Return (X, Y) of the center of cell containing provided text 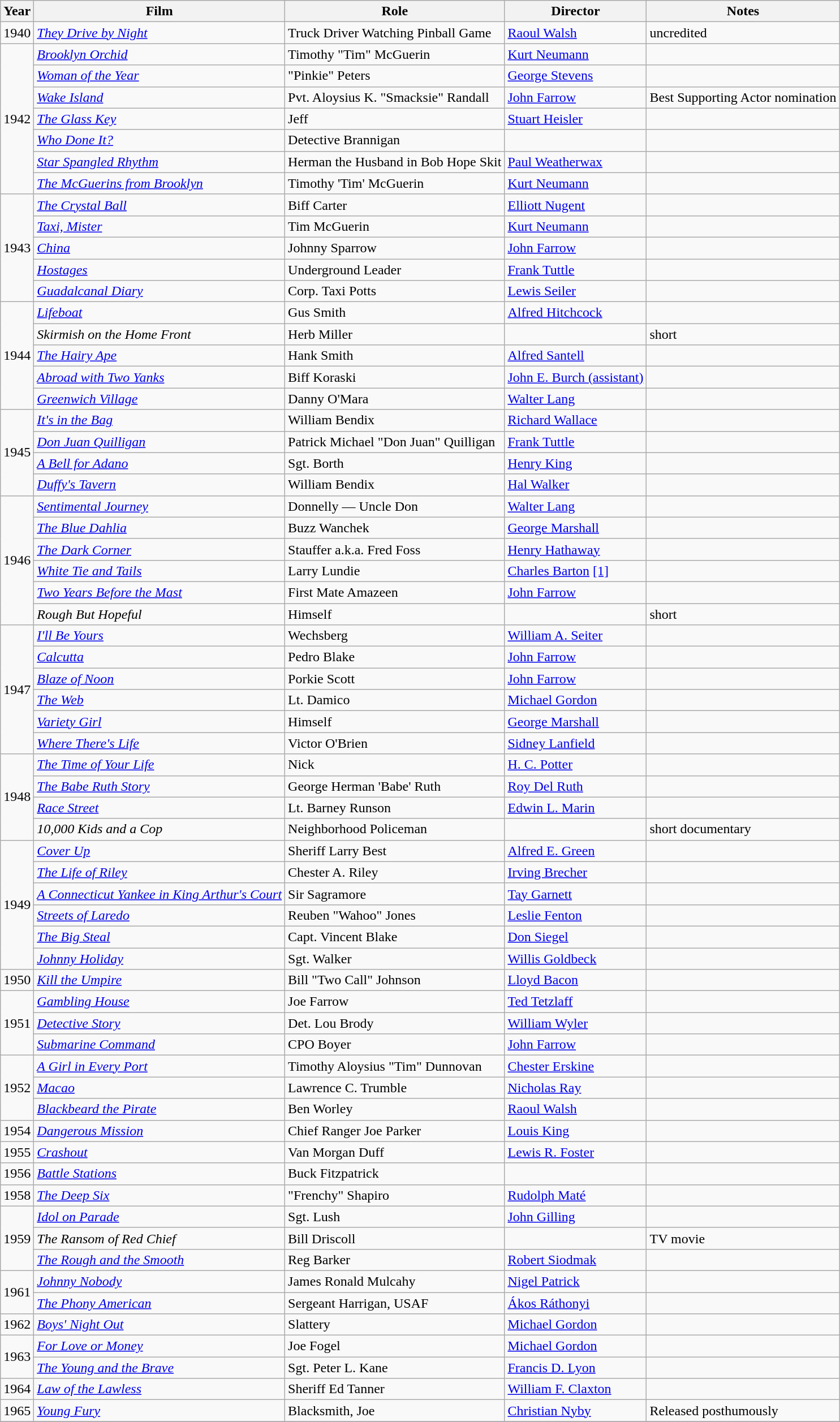
H. C. Potter (576, 765)
1952 (17, 1088)
Lloyd Bacon (576, 980)
Variety Girl (160, 722)
Tim McGuerin (395, 226)
Stauffer a.k.a. Fred Foss (395, 549)
Taxi, Mister (160, 226)
1950 (17, 980)
Slattery (395, 1325)
Sgt. Lush (395, 1217)
Van Morgan Duff (395, 1152)
Patrick Michael "Don Juan" Quilligan (395, 442)
William F. Claxton (576, 1389)
Roy Del Ruth (576, 786)
Law of the Lawless (160, 1389)
Boys' Night Out (160, 1325)
For Love or Money (160, 1346)
Rough But Hopeful (160, 614)
Elliott Nugent (576, 205)
Dangerous Mission (160, 1131)
1964 (17, 1389)
Charles Barton [1] (576, 571)
Gus Smith (395, 313)
Idol on Parade (160, 1217)
1955 (17, 1152)
short documentary (743, 829)
Pedro Blake (395, 657)
William Wyler (576, 1023)
Lawrence C. Trumble (395, 1088)
Role (395, 11)
Where There's Life (160, 743)
First Mate Amazeen (395, 592)
The Web (160, 700)
Lt. Damico (395, 700)
Joe Farrow (395, 1002)
Lt. Barney Runson (395, 808)
Nick (395, 765)
White Tie and Tails (160, 571)
1944 (17, 356)
Chester A. Riley (395, 872)
Underground Leader (395, 270)
Kill the Umpire (160, 980)
TV movie (743, 1238)
The Life of Riley (160, 872)
Best Supporting Actor nomination (743, 97)
Sheriff Ed Tanner (395, 1389)
Detective Brannigan (395, 140)
The Glass Key (160, 119)
1965 (17, 1411)
Nicholas Ray (576, 1088)
Don Siegel (576, 937)
"Pinkie" Peters (395, 76)
The Crystal Ball (160, 205)
Abroad with Two Yanks (160, 377)
Blacksmith, Joe (395, 1411)
Johnny Sparrow (395, 248)
Jeff (395, 119)
CPO Boyer (395, 1045)
Lewis R. Foster (576, 1152)
Star Spangled Rhythm (160, 162)
1949 (17, 904)
Macao (160, 1088)
A Bell for Adano (160, 463)
Director (576, 11)
1947 (17, 690)
Alfred E. Green (576, 851)
Edwin L. Marin (576, 808)
Notes (743, 11)
Donnelly — Uncle Don (395, 506)
Danny O'Mara (395, 399)
James Ronald Mulcahy (395, 1281)
The Babe Ruth Story (160, 786)
1945 (17, 453)
Larry Lundie (395, 571)
Calcutta (160, 657)
William A. Seiter (576, 636)
Henry King (576, 463)
Sgt. Borth (395, 463)
Sir Sagramore (395, 894)
Truck Driver Watching Pinball Game (395, 33)
Film (160, 11)
Sentimental Journey (160, 506)
George Stevens (576, 76)
The Time of Your Life (160, 765)
Biff Carter (395, 205)
Buck Fitzpatrick (395, 1174)
Johnny Holiday (160, 959)
Corp. Taxi Potts (395, 291)
They Drive by Night (160, 33)
Alfred Santell (576, 356)
Skirmish on the Home Front (160, 334)
John Gilling (576, 1217)
Blaze of Noon (160, 679)
Bill Driscoll (395, 1238)
Bill "Two Call" Johnson (395, 980)
The Young and the Brave (160, 1368)
1951 (17, 1023)
Timothy Aloysius "Tim" Dunnovan (395, 1066)
Submarine Command (160, 1045)
1940 (17, 33)
Nigel Patrick (576, 1281)
Victor O'Brien (395, 743)
Battle Stations (160, 1174)
Robert Siodmak (576, 1260)
Timothy "Tim" McGuerin (395, 54)
Don Juan Quilligan (160, 442)
Det. Lou Brody (395, 1023)
Hank Smith (395, 356)
1959 (17, 1238)
Cover Up (160, 851)
Francis D. Lyon (576, 1368)
Willis Goldbeck (576, 959)
Irving Brecher (576, 872)
Buzz Wanchek (395, 528)
Chief Ranger Joe Parker (395, 1131)
The Rough and the Smooth (160, 1260)
Guadalcanal Diary (160, 291)
Ben Worley (395, 1109)
Greenwich Village (160, 399)
Herb Miller (395, 334)
1962 (17, 1325)
Alfred Hitchcock (576, 313)
1946 (17, 560)
Crashout (160, 1152)
1942 (17, 119)
uncredited (743, 33)
John E. Burch (assistant) (576, 377)
Rudolph Maté (576, 1195)
Louis King (576, 1131)
Duffy's Tavern (160, 485)
Reuben "Wahoo" Jones (395, 915)
The Big Steal (160, 937)
Christian Nyby (576, 1411)
Wake Island (160, 97)
Joe Fogel (395, 1346)
Tay Garnett (576, 894)
China (160, 248)
Porkie Scott (395, 679)
George Herman 'Babe' Ruth (395, 786)
The Hairy Ape (160, 356)
A Connecticut Yankee in King Arthur's Court (160, 894)
Streets of Laredo (160, 915)
Who Done It? (160, 140)
Released posthumously (743, 1411)
Timothy 'Tim' McGuerin (395, 183)
Two Years Before the Mast (160, 592)
Hal Walker (576, 485)
Johnny Nobody (160, 1281)
Neighborhood Policeman (395, 829)
Richard Wallace (576, 420)
The Ransom of Red Chief (160, 1238)
Stuart Heisler (576, 119)
Brooklyn Orchid (160, 54)
Ákos Ráthonyi (576, 1303)
Lifeboat (160, 313)
The Deep Six (160, 1195)
I'll Be Yours (160, 636)
Pvt. Aloysius K. "Smacksie" Randall (395, 97)
Young Fury (160, 1411)
The Dark Corner (160, 549)
Leslie Fenton (576, 915)
Lewis Seiler (576, 291)
Paul Weatherwax (576, 162)
Henry Hathaway (576, 549)
Sheriff Larry Best (395, 851)
The Phony American (160, 1303)
Blackbeard the Pirate (160, 1109)
1948 (17, 797)
Woman of the Year (160, 76)
Year (17, 11)
10,000 Kids and a Cop (160, 829)
Sgt. Walker (395, 959)
Ted Tetzlaff (576, 1002)
The Blue Dahlia (160, 528)
1963 (17, 1357)
Detective Story (160, 1023)
Capt. Vincent Blake (395, 937)
Herman the Husband in Bob Hope Skit (395, 162)
Sergeant Harrigan, USAF (395, 1303)
Wechsberg (395, 636)
1958 (17, 1195)
1943 (17, 248)
1954 (17, 1131)
Sidney Lanfield (576, 743)
Chester Erskine (576, 1066)
Race Street (160, 808)
Hostages (160, 270)
A Girl in Every Port (160, 1066)
Biff Koraski (395, 377)
Reg Barker (395, 1260)
Gambling House (160, 1002)
"Frenchy" Shapiro (395, 1195)
Sgt. Peter L. Kane (395, 1368)
1961 (17, 1292)
1956 (17, 1174)
It's in the Bag (160, 420)
The McGuerins from Brooklyn (160, 183)
